Output the [x, y] coordinate of the center of the cell containing the given text.  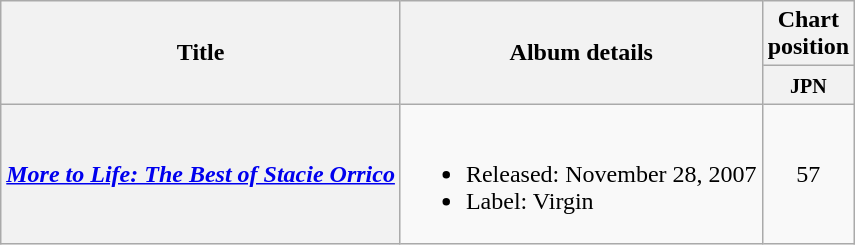
Album details [581, 52]
More to Life: The Best of Stacie Orrico [201, 174]
Title [201, 52]
Released: November 28, 2007Label: Virgin [581, 174]
57 [808, 174]
JPN [808, 85]
Chartposition [808, 34]
